Find where the given text appears and provide that cell's center as [X, Y] coordinate. 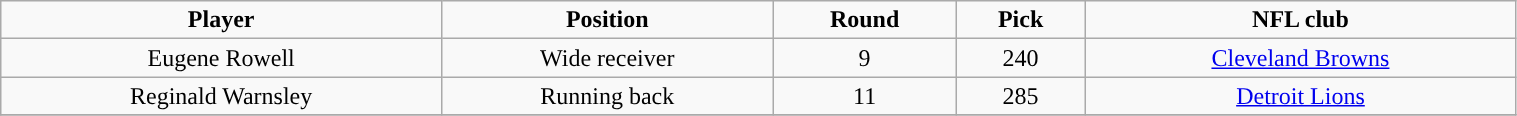
240 [1020, 58]
Player [222, 20]
Eugene Rowell [222, 58]
Cleveland Browns [1300, 58]
Round [864, 20]
Wide receiver [608, 58]
285 [1020, 96]
Reginald Warnsley [222, 96]
Pick [1020, 20]
9 [864, 58]
Position [608, 20]
Running back [608, 96]
NFL club [1300, 20]
Detroit Lions [1300, 96]
11 [864, 96]
